Return [X, Y] of the center of cell containing provided text 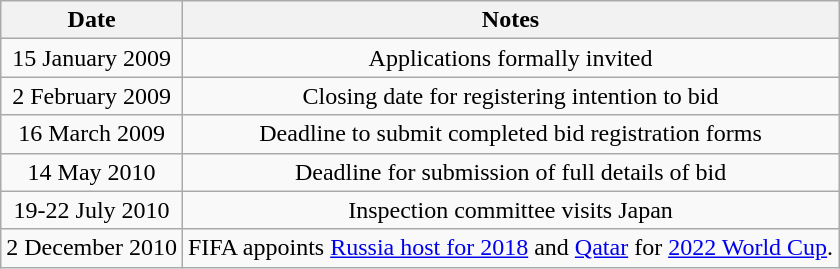
Date [92, 20]
Closing date for registering intention to bid [510, 96]
Deadline to submit completed bid registration forms [510, 134]
FIFA appoints Russia host for 2018 and Qatar for 2022 World Cup. [510, 248]
16 March 2009 [92, 134]
15 January 2009 [92, 58]
Applications formally invited [510, 58]
14 May 2010 [92, 172]
19-22 July 2010 [92, 210]
Notes [510, 20]
2 February 2009 [92, 96]
Deadline for submission of full details of bid [510, 172]
Inspection committee visits Japan [510, 210]
2 December 2010 [92, 248]
